Return (x, y) of the center of cell containing provided text 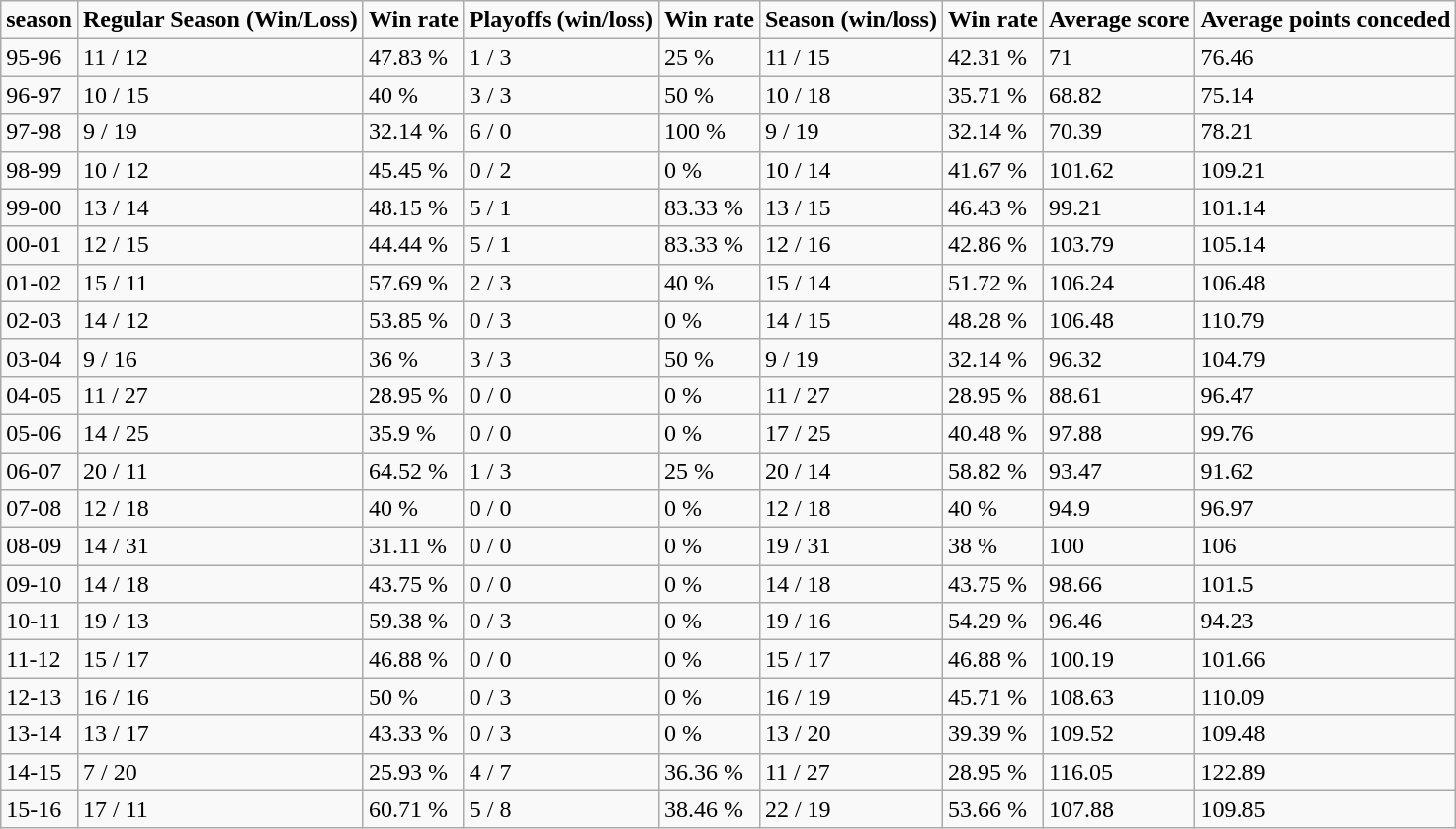
35.9 % (413, 433)
96-97 (40, 95)
15-16 (40, 809)
100.19 (1119, 659)
13 / 20 (850, 734)
101.62 (1119, 170)
14-15 (40, 772)
13-14 (40, 734)
03-04 (40, 358)
116.05 (1119, 772)
25.93 % (413, 772)
02-03 (40, 320)
15 / 11 (219, 283)
31.11 % (413, 546)
93.47 (1119, 471)
17 / 11 (219, 809)
5 / 8 (561, 809)
109.85 (1326, 809)
12 / 16 (850, 245)
05-06 (40, 433)
14 / 12 (219, 320)
54.29 % (992, 622)
38.46 % (709, 809)
10 / 14 (850, 170)
100 % (709, 132)
16 / 16 (219, 697)
96.32 (1119, 358)
Playoffs (win/loss) (561, 20)
42.31 % (992, 57)
53.85 % (413, 320)
00-01 (40, 245)
13 / 15 (850, 207)
109.48 (1326, 734)
11 / 15 (850, 57)
Average score (1119, 20)
14 / 31 (219, 546)
94.23 (1326, 622)
38 % (992, 546)
19 / 13 (219, 622)
110.79 (1326, 320)
17 / 25 (850, 433)
57.69 % (413, 283)
96.47 (1326, 395)
64.52 % (413, 471)
95-96 (40, 57)
51.72 % (992, 283)
91.62 (1326, 471)
45.71 % (992, 697)
98.66 (1119, 584)
97-98 (40, 132)
35.71 % (992, 95)
14 / 15 (850, 320)
0 / 2 (561, 170)
01-02 (40, 283)
78.21 (1326, 132)
70.39 (1119, 132)
41.67 % (992, 170)
94.9 (1119, 509)
2 / 3 (561, 283)
40.48 % (992, 433)
96.97 (1326, 509)
07-08 (40, 509)
10-11 (40, 622)
12 / 15 (219, 245)
20 / 11 (219, 471)
4 / 7 (561, 772)
103.79 (1119, 245)
20 / 14 (850, 471)
11 / 12 (219, 57)
9 / 16 (219, 358)
39.39 % (992, 734)
14 / 25 (219, 433)
100 (1119, 546)
13 / 14 (219, 207)
99-00 (40, 207)
107.88 (1119, 809)
12-13 (40, 697)
60.71 % (413, 809)
16 / 19 (850, 697)
08-09 (40, 546)
58.82 % (992, 471)
10 / 12 (219, 170)
06-07 (40, 471)
48.15 % (413, 207)
108.63 (1119, 697)
6 / 0 (561, 132)
7 / 20 (219, 772)
11-12 (40, 659)
48.28 % (992, 320)
season (40, 20)
10 / 15 (219, 95)
47.83 % (413, 57)
43.33 % (413, 734)
Regular Season (Win/Loss) (219, 20)
45.45 % (413, 170)
106 (1326, 546)
10 / 18 (850, 95)
99.21 (1119, 207)
76.46 (1326, 57)
46.43 % (992, 207)
96.46 (1119, 622)
88.61 (1119, 395)
42.86 % (992, 245)
101.5 (1326, 584)
36.36 % (709, 772)
15 / 14 (850, 283)
99.76 (1326, 433)
59.38 % (413, 622)
71 (1119, 57)
97.88 (1119, 433)
Season (win/loss) (850, 20)
19 / 16 (850, 622)
22 / 19 (850, 809)
101.66 (1326, 659)
122.89 (1326, 772)
36 % (413, 358)
53.66 % (992, 809)
109.52 (1119, 734)
68.82 (1119, 95)
105.14 (1326, 245)
75.14 (1326, 95)
98-99 (40, 170)
110.09 (1326, 697)
09-10 (40, 584)
106.24 (1119, 283)
19 / 31 (850, 546)
104.79 (1326, 358)
109.21 (1326, 170)
13 / 17 (219, 734)
Average points conceded (1326, 20)
101.14 (1326, 207)
44.44 % (413, 245)
04-05 (40, 395)
